Pinpoint the cell where the given text exists, returning its (x, y) midpoint coordinate. 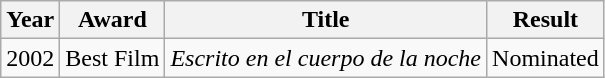
Award (112, 20)
Best Film (112, 58)
Year (30, 20)
Nominated (546, 58)
Result (546, 20)
2002 (30, 58)
Title (326, 20)
Escrito en el cuerpo de la noche (326, 58)
